Identify which cell holds the provided text, then report its [x, y] central coordinate. 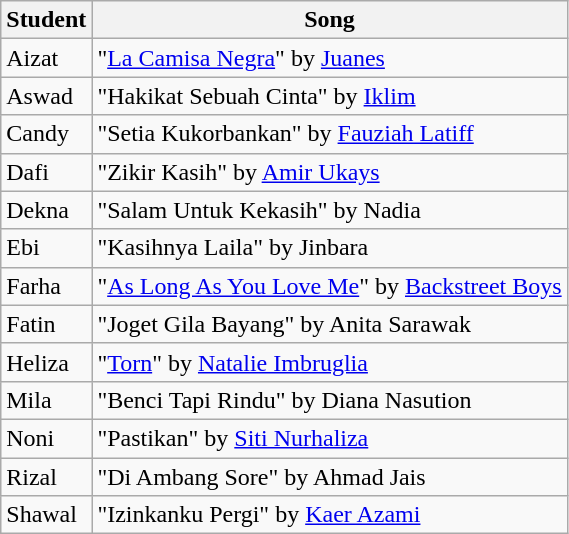
Rizal [46, 477]
"Pastikan" by Siti Nurhaliza [330, 438]
"Joget Gila Bayang" by Anita Sarawak [330, 324]
"Benci Tapi Rindu" by Diana Nasution [330, 400]
Fatin [46, 324]
"As Long As You Love Me" by Backstreet Boys [330, 286]
Candy [46, 134]
Aswad [46, 96]
Aizat [46, 58]
"Zikir Kasih" by Amir Ukays [330, 172]
Noni [46, 438]
Ebi [46, 248]
"La Camisa Negra" by Juanes [330, 58]
Farha [46, 286]
Shawal [46, 515]
Student [46, 20]
Dekna [46, 210]
"Hakikat Sebuah Cinta" by Iklim [330, 96]
Song [330, 20]
"Setia Kukorbankan" by Fauziah Latiff [330, 134]
"Izinkanku Pergi" by Kaer Azami [330, 515]
"Torn" by Natalie Imbruglia [330, 362]
"Kasihnya Laila" by Jinbara [330, 248]
"Di Ambang Sore" by Ahmad Jais [330, 477]
"Salam Untuk Kekasih" by Nadia [330, 210]
Heliza [46, 362]
Dafi [46, 172]
Mila [46, 400]
